Output the (X, Y) coordinate of the center of the cell containing the given text.  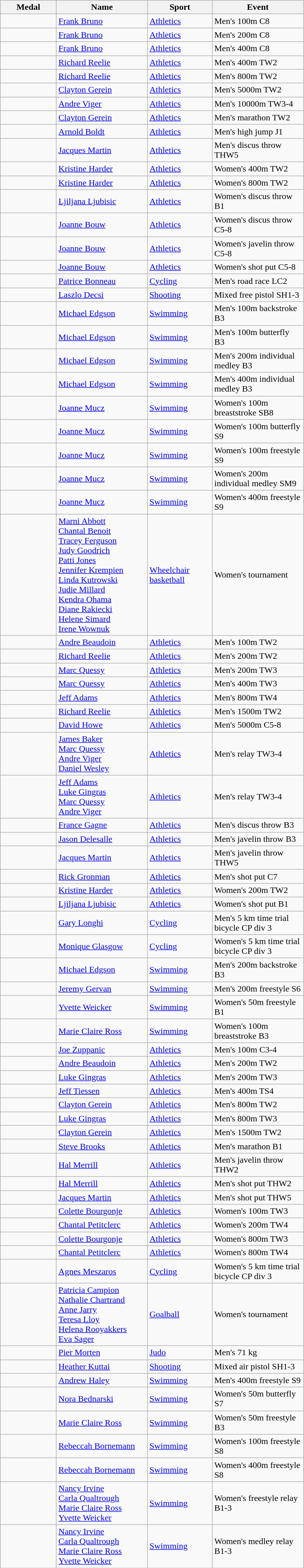
Gary Longhi (102, 922)
Men's 100m C8 (258, 21)
Arnold Boldt (102, 131)
Men's marathon B1 (258, 1146)
Men's 800m TW3 (258, 1118)
James Baker Marc Quessy Andre Viger Daniel Wesley (102, 753)
Women's 100m TW3 (258, 1211)
Men's marathon TW2 (258, 117)
Women's 100m freestyle S9 (258, 455)
Yvette Weicker (102, 1007)
Men's 10000m TW3-4 (258, 104)
Men's 5000m C5-8 (258, 725)
Women's 100m breaststroke SB8 (258, 407)
Women's 800m TW3 (258, 1239)
Men's shot put THW5 (258, 1197)
Rick Gronman (102, 876)
Men's 200m freestyle S6 (258, 989)
Judo (180, 1353)
Laszlo Decsi (102, 295)
Women's 50m butterfly S7 (258, 1399)
Women's javelin throw C5-8 (258, 249)
Men's high jump J1 (258, 131)
Men's 200m C8 (258, 35)
Patrice Bonneau (102, 281)
David Howe (102, 725)
Women's shot put B1 (258, 904)
Men's discus throw THW5 (258, 150)
Event (258, 7)
Joe Zuppanic (102, 1050)
Women's freestyle relay B1-3 (258, 1503)
Women's discus throw C5-8 (258, 225)
Men's 400m TS4 (258, 1091)
Agnes Meszaros (102, 1271)
Women's discus throw B1 (258, 202)
Jeff Adams (102, 698)
Andrew Haley (102, 1380)
Goalball (180, 1315)
Mixed free pistol SH1-3 (258, 295)
Steve Brooks (102, 1146)
Men's 400m individual medley B3 (258, 384)
Men's road race LC2 (258, 281)
Men's 400m C8 (258, 49)
Heather Kuttai (102, 1366)
Sport (180, 7)
Women's 400m freestyle S9 (258, 502)
Men's 100m butterfly B3 (258, 337)
Women's medley relay B1-3 (258, 1546)
Men's 400m freestyle S9 (258, 1380)
Men's 100m TW2 (258, 642)
Jeremy Gervan (102, 989)
Men's javelin throw THW5 (258, 858)
Men's 100m C3-4 (258, 1050)
Pier Morten (102, 1353)
Women's 50m freestyle B1 (258, 1007)
Men's javelin throw THW2 (258, 1164)
Name (102, 7)
Men's shot put C7 (258, 876)
Women's 200m TW2 (258, 890)
Women's 200m individual medley SM9 (258, 479)
Jeff Adams Luke Gingras Marc Quessy Andre Viger (102, 797)
Men's 400m TW2 (258, 62)
Women's 400m TW2 (258, 169)
Women's 100m freestyle S8 (258, 1446)
Monique Glasgow (102, 946)
Patricia Campion Nathalie Chartrand Anne Jarry Teresa Lloy Helena Rooyakkers Eva Sager (102, 1315)
Men's 200m individual medley B3 (258, 360)
Men's 100m backstroke B3 (258, 313)
Men's 5 km time trial bicycle CP div 3 (258, 922)
Women's 400m freestyle S8 (258, 1470)
Women's 200m TW4 (258, 1225)
Jeff Tiessen (102, 1091)
Medal (28, 7)
Women's 100m breaststroke B3 (258, 1031)
Women's 100m butterfly S9 (258, 431)
Men's 5000m TW2 (258, 90)
Women's shot put C5-8 (258, 267)
Jason Delesalle (102, 839)
Nora Bednarski (102, 1399)
Women's 800m TW2 (258, 182)
Wheelchair basketball (180, 575)
Men's shot put THW2 (258, 1183)
Women's 800m TW4 (258, 1253)
Mixed air pistol SH1-3 (258, 1366)
Men's 400m TW3 (258, 684)
Men's 800m TW4 (258, 698)
France Gagne (102, 825)
Andre Viger (102, 104)
Men's discus throw B3 (258, 825)
Men's 71 kg (258, 1353)
Men's javelin throw B3 (258, 839)
Men's 200m backstroke B3 (258, 970)
Women's 50m freestyle B3 (258, 1423)
